Pinpoint the cell where the given text exists, returning its (X, Y) midpoint coordinate. 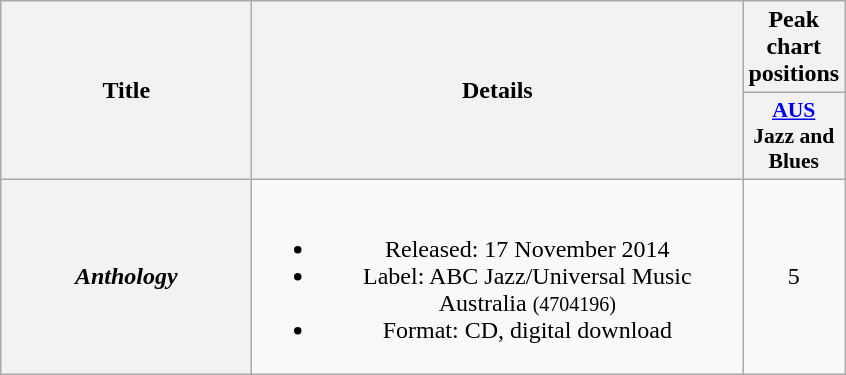
AUSJazz and Blues (794, 136)
Released: 17 November 2014Label: ABC Jazz/Universal Music Australia (4704196)Format: CD, digital download (498, 276)
5 (794, 276)
Anthology (126, 276)
Details (498, 90)
Peak chart positions (794, 47)
Title (126, 90)
